Locate the cell with the specified text and output its (X, Y) center coordinate. 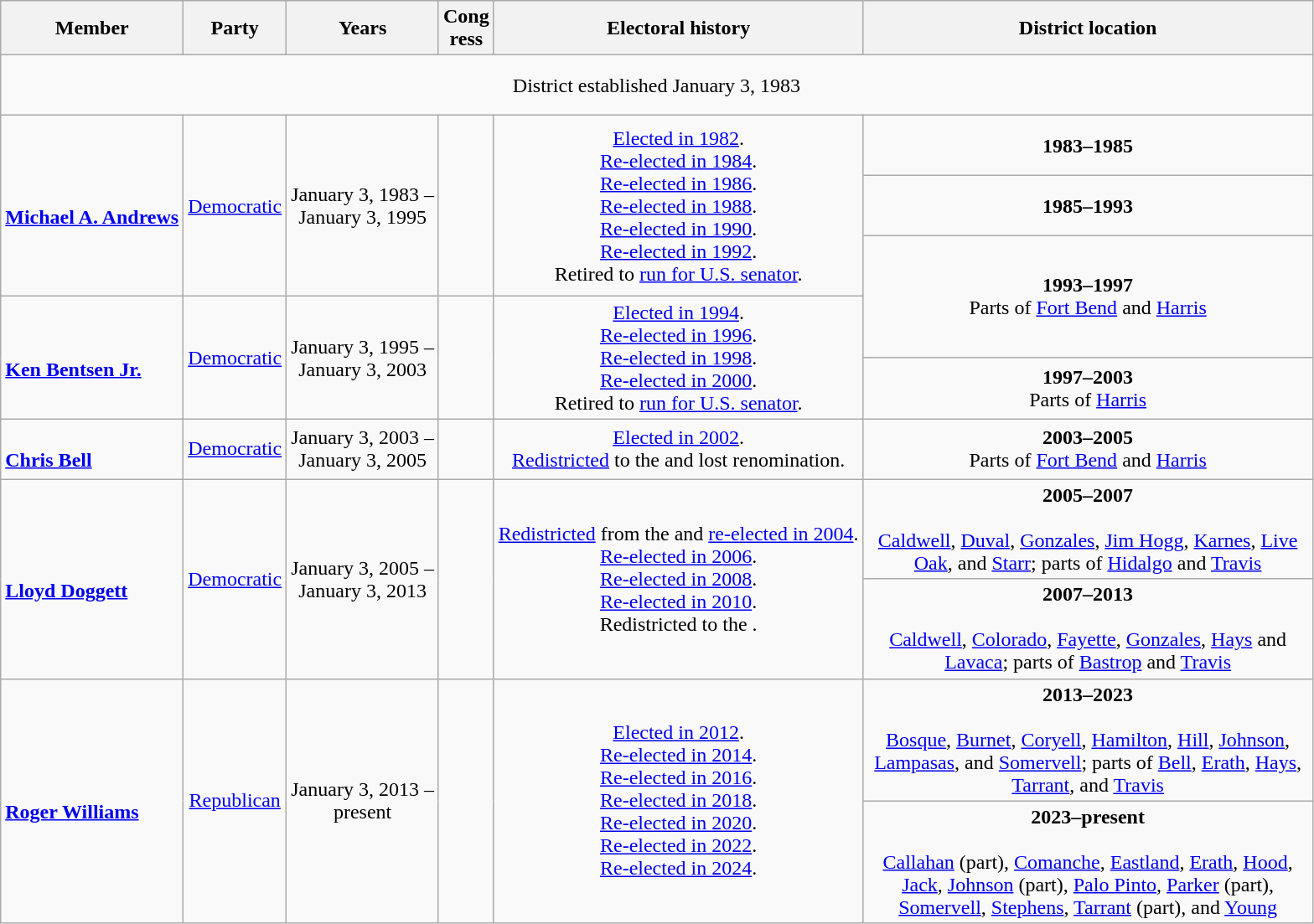
January 3, 2005 – January 3, 2013 (363, 579)
Republican (235, 801)
Party (235, 28)
Redistricted from the and re-elected in 2004.Re-elected in 2006.Re-elected in 2008.Re-elected in 2010.Redistricted to the . (679, 579)
District established January 3, 1983 (657, 85)
Michael A. Andrews (92, 206)
District location (1088, 28)
Elected in 2002.Redistricted to the and lost renomination. (679, 449)
January 3, 1995 – January 3, 2003 (363, 358)
2013–2023Bosque, Burnet, Coryell, Hamilton, Hill, Johnson, Lampasas, and Somervell; parts of Bell, Erath, Hays, Tarrant, and Travis (1088, 740)
Elected in 1982.Re-elected in 1984.Re-elected in 1986.Re-elected in 1988.Re-elected in 1990.Re-elected in 1992.Retired to run for U.S. senator. (679, 206)
2003–2005Parts of Fort Bend and Harris (1088, 449)
Roger Williams (92, 801)
Years (363, 28)
1993–1997Parts of Fort Bend and Harris (1088, 297)
1983–1985 (1088, 146)
January 3, 1983 – January 3, 1995 (363, 206)
1985–1993 (1088, 206)
1997–2003Parts of Harris (1088, 389)
Lloyd Doggett (92, 579)
Member (92, 28)
2007–2013Caldwell, Colorado, Fayette, Gonzales, Hays and Lavaca; parts of Bastrop and Travis (1088, 628)
Elected in 2012.Re-elected in 2014.Re-elected in 2016.Re-elected in 2018.Re-elected in 2020.Re-elected in 2022.Re-elected in 2024. (679, 801)
2005–2007Caldwell, Duval, Gonzales, Jim Hogg, Karnes, Live Oak, and Starr; parts of Hidalgo and Travis (1088, 529)
Ken Bentsen Jr. (92, 358)
January 3, 2003 – January 3, 2005 (363, 449)
Electoral history (679, 28)
Congress (466, 28)
January 3, 2013 –present (363, 801)
Elected in 1994.Re-elected in 1996.Re-elected in 1998.Re-elected in 2000.Retired to run for U.S. senator. (679, 358)
Chris Bell (92, 449)
